Identify which cell holds the provided text, then report its (x, y) central coordinate. 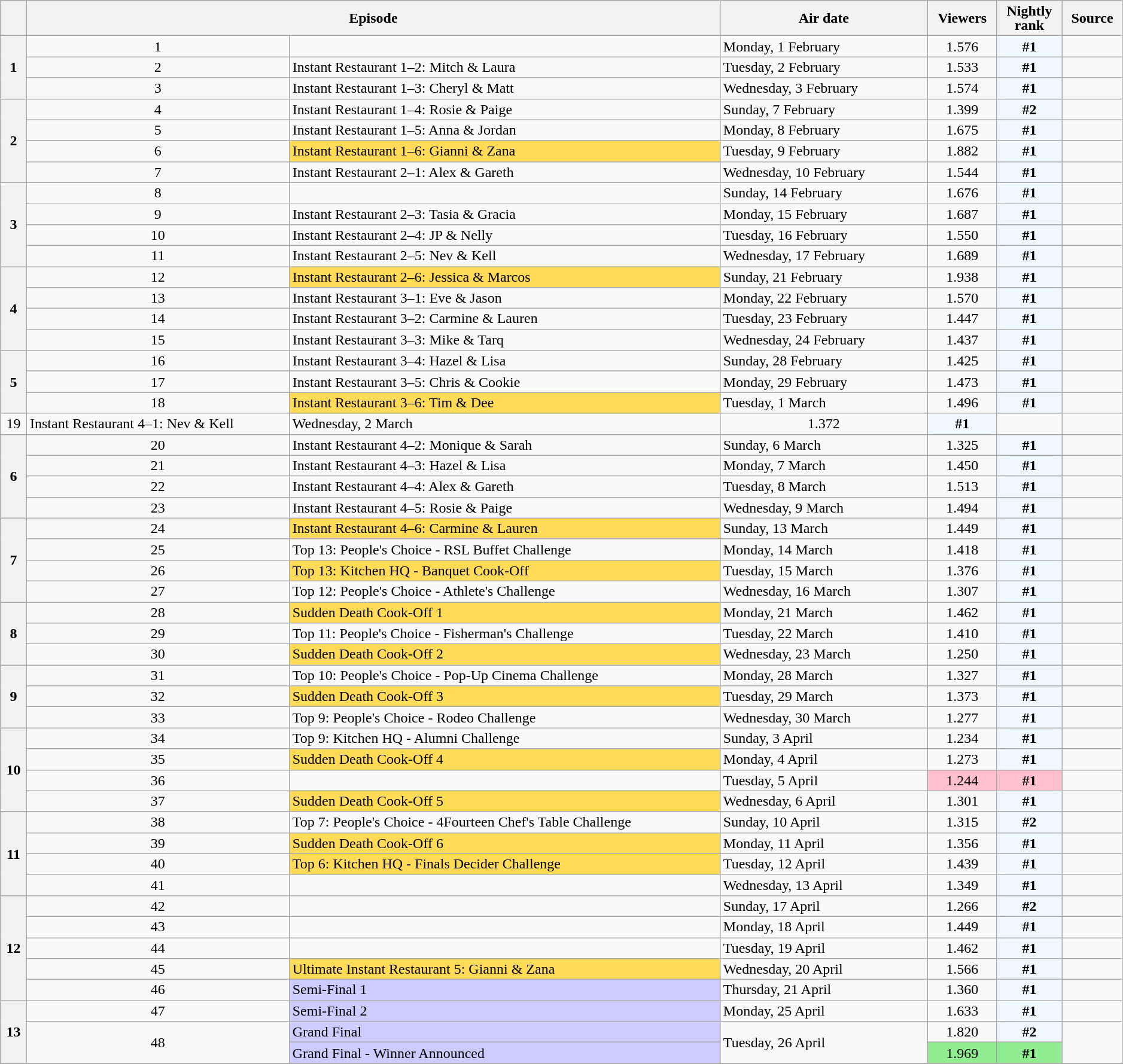
Ultimate Instant Restaurant 5: Gianni & Zana (504, 969)
Tuesday, 1 March (823, 403)
Instant Restaurant 4–4: Alex & Gareth (504, 487)
Sudden Death Cook-Off 2 (504, 654)
Tuesday, 16 February (823, 234)
1.633 (962, 1011)
1.676 (962, 193)
1.473 (962, 382)
27 (158, 591)
Instant Restaurant 3–2: Carmine & Lauren (504, 319)
1.360 (962, 990)
Instant Restaurant 2–4: JP & Nelly (504, 234)
46 (158, 990)
Top 9: Kitchen HQ - Alumni Challenge (504, 738)
29 (158, 634)
1.450 (962, 465)
Tuesday, 29 March (823, 696)
Instant Restaurant 4–6: Carmine & Lauren (504, 529)
28 (158, 612)
1.273 (962, 760)
Sudden Death Cook-Off 5 (504, 801)
1.689 (962, 256)
Grand Final (504, 1032)
1.418 (962, 549)
Monday, 11 April (823, 843)
Tuesday, 9 February (823, 151)
Semi-Final 2 (504, 1011)
34 (158, 738)
26 (158, 571)
36 (158, 780)
Tuesday, 2 February (823, 67)
1.439 (962, 864)
Tuesday, 15 March (823, 571)
Wednesday, 13 April (823, 885)
Tuesday, 26 April (823, 1042)
32 (158, 696)
1.882 (962, 151)
18 (158, 403)
Sunday, 17 April (823, 906)
1.356 (962, 843)
Tuesday, 22 March (823, 634)
Tuesday, 5 April (823, 780)
1.325 (962, 445)
Sunday, 7 February (823, 109)
Monday, 21 March (823, 612)
Instant Restaurant 3–6: Tim & Dee (504, 403)
Wednesday, 17 February (823, 256)
Top 10: People's Choice - Pop-Up Cinema Challenge (504, 676)
44 (158, 949)
Wednesday, 16 March (823, 591)
1.566 (962, 969)
Monday, 7 March (823, 465)
31 (158, 676)
1.938 (962, 278)
Tuesday, 23 February (823, 319)
1.496 (962, 403)
Wednesday, 6 April (823, 801)
24 (158, 529)
Air date (823, 18)
25 (158, 549)
1.373 (962, 696)
Instant Restaurant 3–4: Hazel & Lisa (504, 361)
Monday, 1 February (823, 47)
1.687 (962, 214)
1.675 (962, 130)
Sunday, 28 February (823, 361)
Wednesday, 20 April (823, 969)
1.399 (962, 109)
Viewers (962, 18)
1.327 (962, 676)
Instant Restaurant 4–3: Hazel & Lisa (504, 465)
20 (158, 445)
30 (158, 654)
1.969 (962, 1053)
1.277 (962, 718)
Instant Restaurant 1–3: Cheryl & Matt (504, 89)
Sudden Death Cook-Off 1 (504, 612)
15 (158, 340)
Wednesday, 24 February (823, 340)
1.570 (962, 298)
Nightlyrank (1029, 18)
Instant Restaurant 2–6: Jessica & Marcos (504, 278)
Sunday, 21 February (823, 278)
Instant Restaurant 2–1: Alex & Gareth (504, 172)
48 (158, 1042)
Wednesday, 10 February (823, 172)
1.410 (962, 634)
1.544 (962, 172)
Tuesday, 12 April (823, 864)
Top 13: Kitchen HQ - Banquet Cook-Off (504, 571)
41 (158, 885)
38 (158, 822)
33 (158, 718)
1.513 (962, 487)
Tuesday, 19 April (823, 949)
19 (14, 423)
1.250 (962, 654)
1.576 (962, 47)
1.425 (962, 361)
Instant Restaurant 1–5: Anna & Jordan (504, 130)
Instant Restaurant 3–3: Mike & Tarq (504, 340)
Instant Restaurant 4–2: Monique & Sarah (504, 445)
Monday, 28 March (823, 676)
37 (158, 801)
Monday, 29 February (823, 382)
1.349 (962, 885)
23 (158, 507)
Top 13: People's Choice - RSL Buffet Challenge (504, 549)
1.307 (962, 591)
1.266 (962, 906)
Monday, 8 February (823, 130)
Top 7: People's Choice - 4Fourteen Chef's Table Challenge (504, 822)
Instant Restaurant 1–6: Gianni & Zana (504, 151)
22 (158, 487)
Top 6: Kitchen HQ - Finals Decider Challenge (504, 864)
16 (158, 361)
Sudden Death Cook-Off 6 (504, 843)
21 (158, 465)
Instant Restaurant 2–5: Nev & Kell (504, 256)
Top 11: People's Choice - Fisherman's Challenge (504, 634)
Instant Restaurant 1–4: Rosie & Paige (504, 109)
Instant Restaurant 1–2: Mitch & Laura (504, 67)
Instant Restaurant 3–5: Chris & Cookie (504, 382)
Instant Restaurant 4–1: Nev & Kell (158, 423)
1.447 (962, 319)
43 (158, 927)
Episode (373, 18)
Monday, 25 April (823, 1011)
Monday, 15 February (823, 214)
Wednesday, 9 March (823, 507)
1.376 (962, 571)
1.234 (962, 738)
1.574 (962, 89)
40 (158, 864)
Sunday, 13 March (823, 529)
Sudden Death Cook-Off 4 (504, 760)
14 (158, 319)
35 (158, 760)
Thursday, 21 April (823, 990)
Instant Restaurant 3–1: Eve & Jason (504, 298)
17 (158, 382)
Monday, 4 April (823, 760)
1.820 (962, 1032)
Instant Restaurant 4–5: Rosie & Paige (504, 507)
Grand Final - Winner Announced (504, 1053)
Tuesday, 8 March (823, 487)
Top 12: People's Choice - Athlete's Challenge (504, 591)
Sunday, 10 April (823, 822)
Sudden Death Cook-Off 3 (504, 696)
42 (158, 906)
Instant Restaurant 2–3: Tasia & Gracia (504, 214)
47 (158, 1011)
Semi-Final 1 (504, 990)
Wednesday, 3 February (823, 89)
Sunday, 3 April (823, 738)
1.550 (962, 234)
Wednesday, 2 March (504, 423)
Sunday, 14 February (823, 193)
Monday, 22 February (823, 298)
1.315 (962, 822)
45 (158, 969)
Top 9: People's Choice - Rodeo Challenge (504, 718)
1.372 (823, 423)
Wednesday, 30 March (823, 718)
1.301 (962, 801)
Wednesday, 23 March (823, 654)
Source (1092, 18)
1.494 (962, 507)
1.533 (962, 67)
1.437 (962, 340)
1.244 (962, 780)
Sunday, 6 March (823, 445)
39 (158, 843)
Monday, 18 April (823, 927)
Monday, 14 March (823, 549)
